Provide the [X, Y] coordinate of the cell's center where the given text is located.  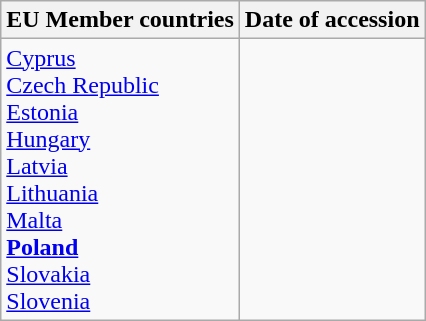
EU Member countries [120, 20]
CyprusCzech RepublicEstoniaHungaryLatviaLithuaniaMaltaPolandSlovakiaSlovenia [120, 180]
Date of accession [332, 20]
